For the text-containing cell, return its midpoint in [X, Y] coordinate format. 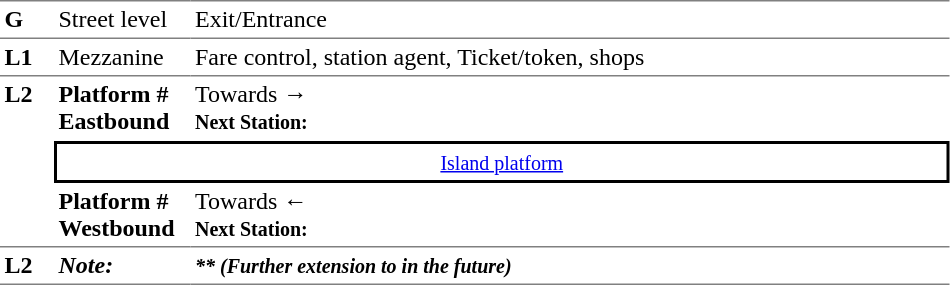
Platform #Westbound [122, 215]
L2 [27, 162]
Mezzanine [122, 58]
Towards ← Next Station: [570, 215]
Exit/Entrance [570, 20]
L1 [27, 58]
Street level [122, 20]
Fare control, station agent, Ticket/token, shops [570, 58]
Towards → Next Station: [570, 108]
Platform #Eastbound [122, 108]
G [27, 20]
Island platform [502, 162]
